Find where the given text appears and provide that cell's center as [X, Y] coordinate. 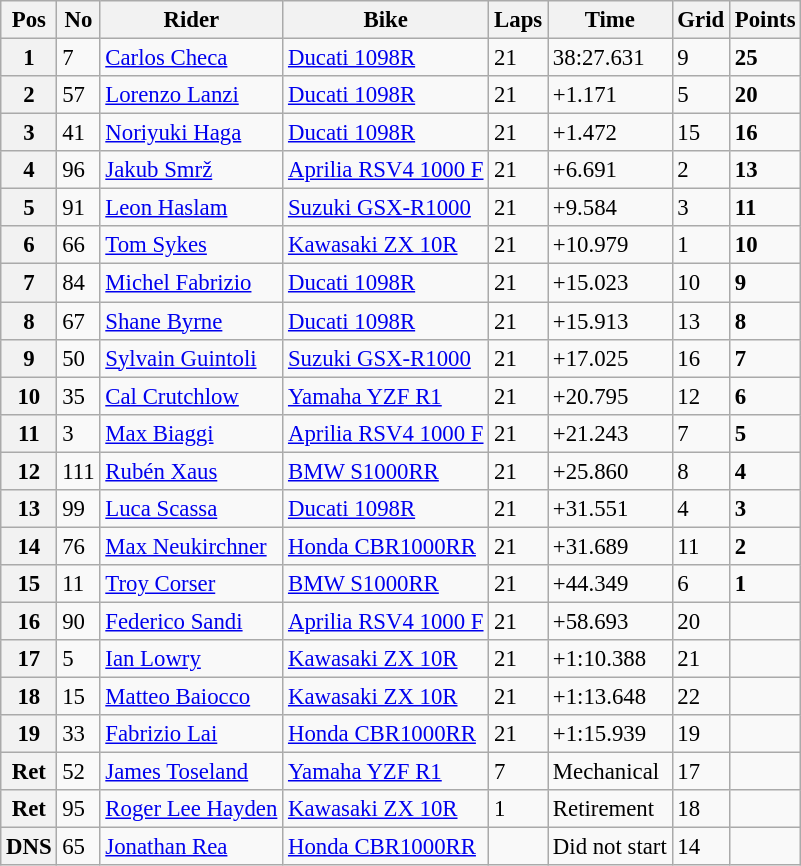
Noriyuki Haga [192, 133]
+15.913 [610, 321]
65 [78, 847]
+58.693 [610, 621]
+1.171 [610, 95]
90 [78, 621]
Troy Corser [192, 584]
33 [78, 734]
Time [610, 20]
52 [78, 772]
91 [78, 208]
Laps [518, 20]
41 [78, 133]
+31.551 [610, 509]
+21.243 [610, 433]
Pos [29, 20]
Carlos Checa [192, 58]
84 [78, 283]
DNS [29, 847]
Leon Haslam [192, 208]
Cal Crutchlow [192, 396]
+6.691 [610, 170]
Grid [700, 20]
+44.349 [610, 584]
50 [78, 358]
Michel Fabrizio [192, 283]
James Toseland [192, 772]
57 [78, 95]
Max Neukirchner [192, 546]
Points [764, 20]
99 [78, 509]
Ian Lowry [192, 659]
66 [78, 245]
95 [78, 809]
Did not start [610, 847]
96 [78, 170]
Jonathan Rea [192, 847]
+10.979 [610, 245]
Retirement [610, 809]
111 [78, 471]
+20.795 [610, 396]
+15.023 [610, 283]
+1:13.648 [610, 697]
+17.025 [610, 358]
Shane Byrne [192, 321]
Roger Lee Hayden [192, 809]
Sylvain Guintoli [192, 358]
+9.584 [610, 208]
+1:10.388 [610, 659]
+1.472 [610, 133]
No [78, 20]
Tom Sykes [192, 245]
+25.860 [610, 471]
Jakub Smrž [192, 170]
22 [700, 697]
Luca Scassa [192, 509]
Max Biaggi [192, 433]
76 [78, 546]
Matteo Baiocco [192, 697]
38:27.631 [610, 58]
Rider [192, 20]
Rubén Xaus [192, 471]
Bike [386, 20]
35 [78, 396]
Federico Sandi [192, 621]
67 [78, 321]
+1:15.939 [610, 734]
+31.689 [610, 546]
Mechanical [610, 772]
Fabrizio Lai [192, 734]
Lorenzo Lanzi [192, 95]
25 [764, 58]
